Pinpoint the cell where the given text exists, returning its [X, Y] midpoint coordinate. 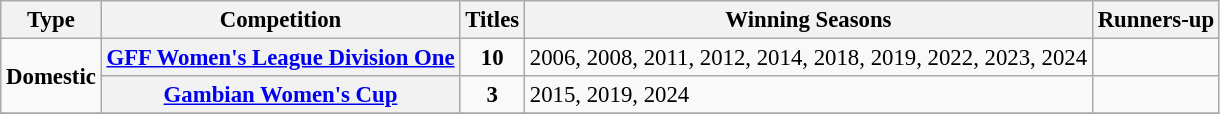
Domestic [51, 76]
2015, 2019, 2024 [808, 95]
Competition [280, 20]
Winning Seasons [808, 20]
3 [492, 95]
GFF Women's League Division One [280, 58]
Type [51, 20]
Gambian Women's Cup [280, 95]
Runners-up [1156, 20]
2006, 2008, 2011, 2012, 2014, 2018, 2019, 2022, 2023, 2024 [808, 58]
Titles [492, 20]
10 [492, 58]
